Pinpoint the cell where the given text exists, returning its [X, Y] midpoint coordinate. 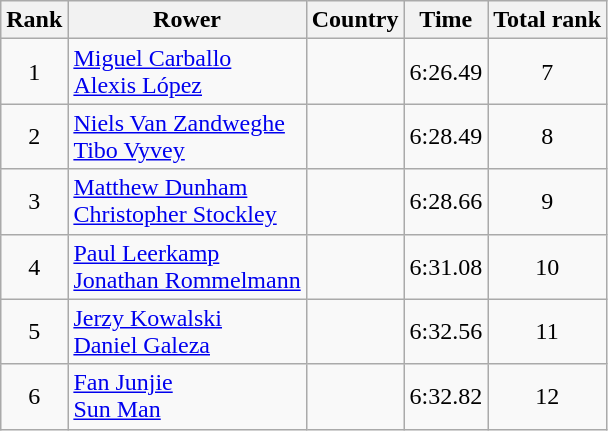
6:31.08 [446, 266]
4 [34, 266]
Jerzy KowalskiDaniel Galeza [187, 332]
6 [34, 396]
5 [34, 332]
12 [548, 396]
Niels Van ZandwegheTibo Vyvey [187, 136]
6:28.66 [446, 202]
Miguel CarballoAlexis López [187, 72]
7 [548, 72]
6:32.56 [446, 332]
1 [34, 72]
Rower [187, 20]
3 [34, 202]
11 [548, 332]
Country [355, 20]
6:26.49 [446, 72]
6:32.82 [446, 396]
Fan JunjieSun Man [187, 396]
8 [548, 136]
10 [548, 266]
Rank [34, 20]
Paul LeerkampJonathan Rommelmann [187, 266]
Time [446, 20]
Total rank [548, 20]
9 [548, 202]
2 [34, 136]
6:28.49 [446, 136]
Matthew DunhamChristopher Stockley [187, 202]
